Scan for the cell matching the given text and deliver its [X, Y] coordinate at center. 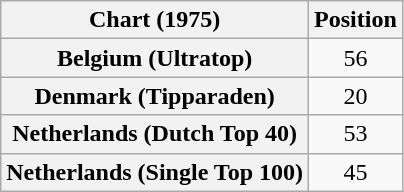
20 [356, 96]
45 [356, 172]
53 [356, 134]
Chart (1975) [155, 20]
Netherlands (Single Top 100) [155, 172]
Belgium (Ultratop) [155, 58]
56 [356, 58]
Netherlands (Dutch Top 40) [155, 134]
Position [356, 20]
Denmark (Tipparaden) [155, 96]
